Search for the cell housing the specified text and yield its (x, y) center coordinate. 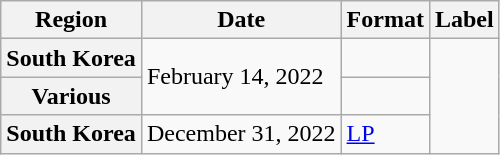
LP (385, 134)
February 14, 2022 (241, 77)
Label (464, 20)
Format (385, 20)
Date (241, 20)
Various (72, 96)
Region (72, 20)
December 31, 2022 (241, 134)
